For the text-containing cell, return its midpoint in (x, y) coordinate format. 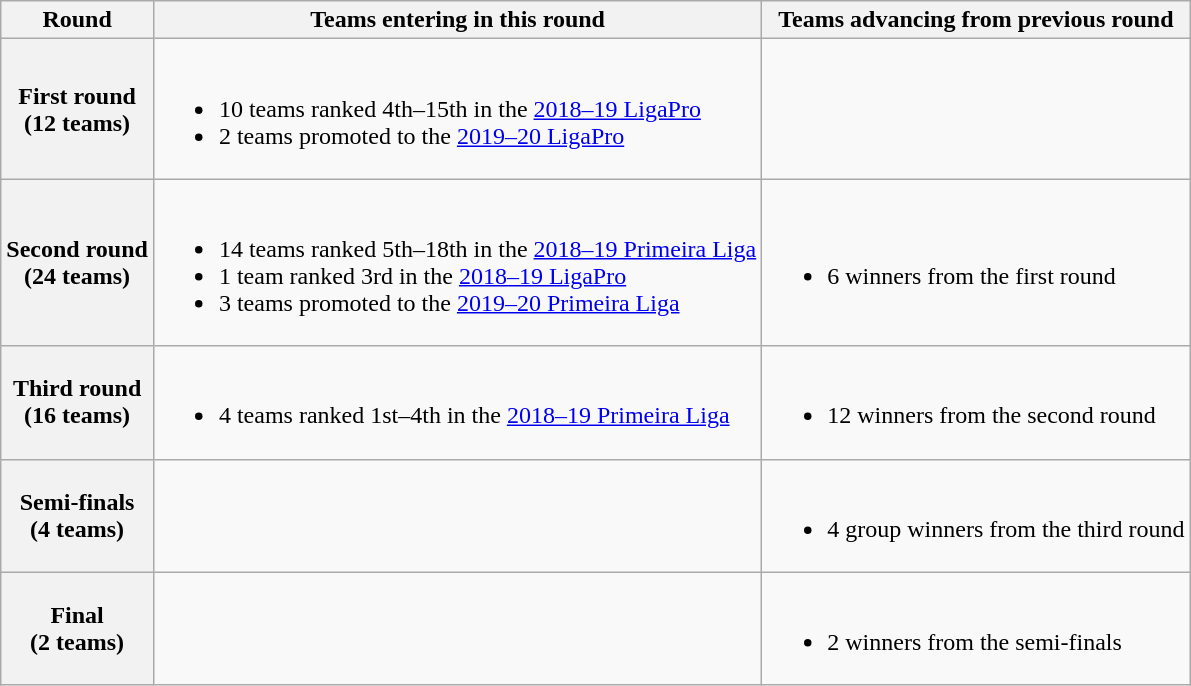
Second round(24 teams) (78, 262)
Teams advancing from previous round (976, 20)
First round(12 teams) (78, 109)
4 teams ranked 1st–4th in the 2018–19 Primeira Liga (457, 402)
Final(2 teams) (78, 628)
2 winners from the semi-finals (976, 628)
Semi-finals(4 teams) (78, 516)
12 winners from the second round (976, 402)
4 group winners from the third round (976, 516)
Third round(16 teams) (78, 402)
14 teams ranked 5th–18th in the 2018–19 Primeira Liga1 team ranked 3rd in the 2018–19 LigaPro3 teams promoted to the 2019–20 Primeira Liga (457, 262)
Round (78, 20)
6 winners from the first round (976, 262)
10 teams ranked 4th–15th in the 2018–19 LigaPro2 teams promoted to the 2019–20 LigaPro (457, 109)
Teams entering in this round (457, 20)
